Extract the [X, Y] coordinate from the center of the cell holding the provided text.  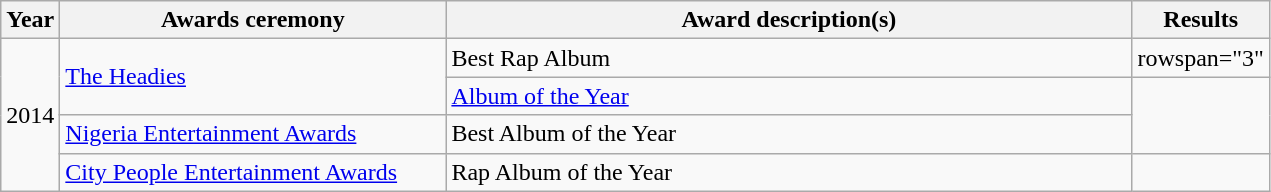
Award description(s) [789, 20]
Album of the Year [789, 96]
Rap Album of the Year [789, 172]
Year [30, 20]
rowspan="3" [1201, 58]
Nigeria Entertainment Awards [253, 134]
Results [1201, 20]
Best Album of the Year [789, 134]
Awards ceremony [253, 20]
Best Rap Album [789, 58]
2014 [30, 115]
The Headies [253, 77]
City People Entertainment Awards [253, 172]
